Detect which cell encompasses the target text, then output its (X, Y) center coordinate. 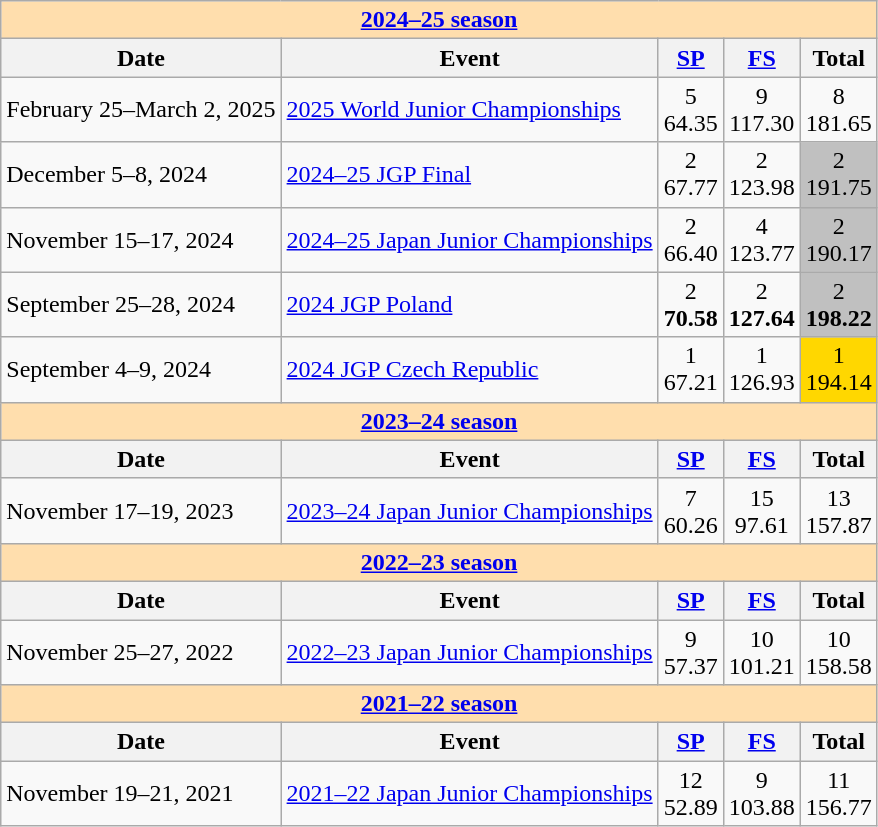
11 156.77 (838, 794)
10 158.58 (838, 652)
2021–22 season (440, 704)
4 123.77 (762, 240)
2024–25 JGP Final (470, 174)
2022–23 Japan Junior Championships (470, 652)
1 194.14 (838, 370)
2024–25 Japan Junior Championships (470, 240)
1 67.21 (690, 370)
13 157.87 (838, 510)
2 70.58 (690, 304)
2021–22 Japan Junior Championships (470, 794)
15 97.61 (762, 510)
9 103.88 (762, 794)
September 25–28, 2024 (141, 304)
10 101.21 (762, 652)
2 123.98 (762, 174)
2023–24 season (440, 421)
2025 World Junior Championships (470, 110)
12 52.89 (690, 794)
November 25–27, 2022 (141, 652)
December 5–8, 2024 (141, 174)
2022–23 season (440, 562)
2 198.22 (838, 304)
November 19–21, 2021 (141, 794)
2 67.77 (690, 174)
September 4–9, 2024 (141, 370)
2 66.40 (690, 240)
2 190.17 (838, 240)
5 64.35 (690, 110)
7 60.26 (690, 510)
2023–24 Japan Junior Championships (470, 510)
2 127.64 (762, 304)
2024 JGP Poland (470, 304)
9 117.30 (762, 110)
9 57.37 (690, 652)
February 25–March 2, 2025 (141, 110)
8 181.65 (838, 110)
2 191.75 (838, 174)
2024–25 season (440, 20)
November 17–19, 2023 (141, 510)
2024 JGP Czech Republic (470, 370)
1 126.93 (762, 370)
November 15–17, 2024 (141, 240)
